Capture the cell that displays the provided text and extract its [X, Y] central coordinate. 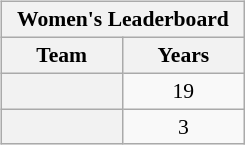
Years [183, 55]
19 [183, 91]
Women's Leaderboard [122, 20]
3 [183, 127]
Team [62, 55]
